Extract the (x, y) coordinate from the center of the cell holding the provided text.  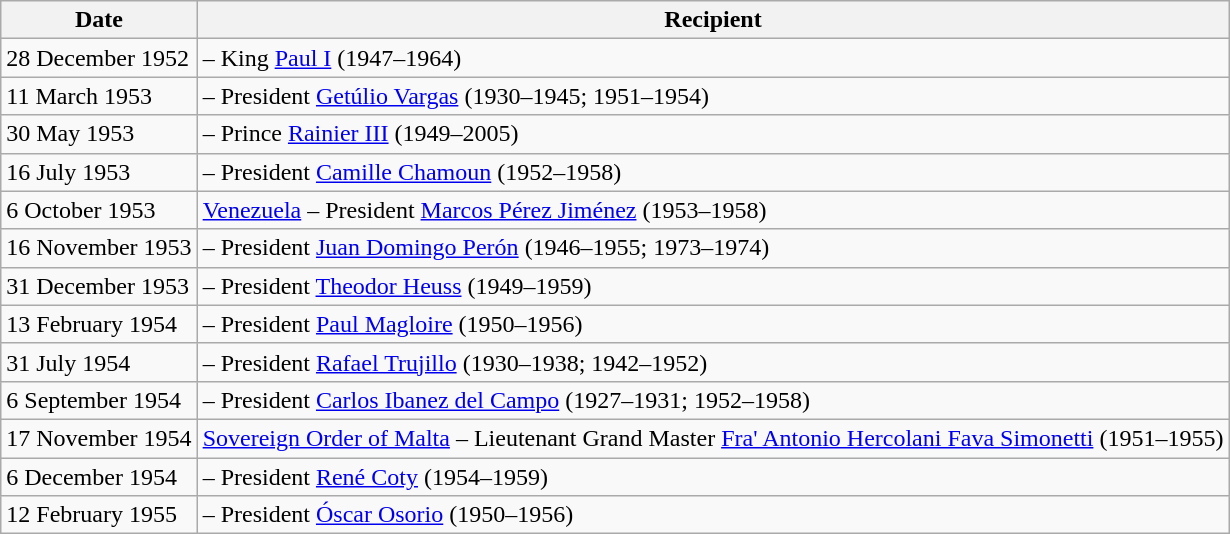
– President Camille Chamoun (1952–1958) (713, 172)
17 November 1954 (99, 438)
16 November 1953 (99, 248)
6 December 1954 (99, 477)
Date (99, 20)
Recipient (713, 20)
13 February 1954 (99, 324)
6 October 1953 (99, 210)
16 July 1953 (99, 172)
– President Óscar Osorio (1950–1956) (713, 515)
– President René Coty (1954–1959) (713, 477)
31 December 1953 (99, 286)
30 May 1953 (99, 134)
– King Paul I (1947–1964) (713, 58)
– President Paul Magloire (1950–1956) (713, 324)
– President Theodor Heuss (1949–1959) (713, 286)
– President Rafael Trujillo (1930–1938; 1942–1952) (713, 362)
11 March 1953 (99, 96)
Venezuela – President Marcos Pérez Jiménez (1953–1958) (713, 210)
– President Carlos Ibanez del Campo (1927–1931; 1952–1958) (713, 400)
31 July 1954 (99, 362)
12 February 1955 (99, 515)
28 December 1952 (99, 58)
– Prince Rainier III (1949–2005) (713, 134)
– President Juan Domingo Perón (1946–1955; 1973–1974) (713, 248)
6 September 1954 (99, 400)
Sovereign Order of Malta – Lieutenant Grand Master Fra' Antonio Hercolani Fava Simonetti (1951–1955) (713, 438)
– President Getúlio Vargas (1930–1945; 1951–1954) (713, 96)
